Scan for the cell matching the given text and deliver its [x, y] coordinate at center. 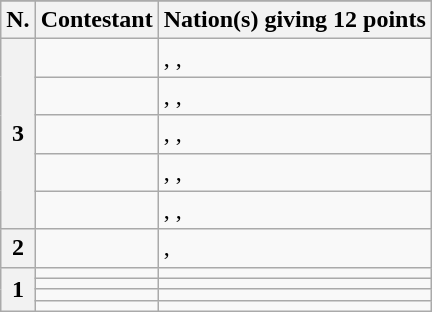
Nation(s) giving 12 points [294, 20]
Contestant [96, 20]
2 [18, 248]
N. [18, 20]
, [294, 248]
1 [18, 289]
3 [18, 134]
